Return the [X, Y] coordinate for the center point of the cell that contains the specified text.  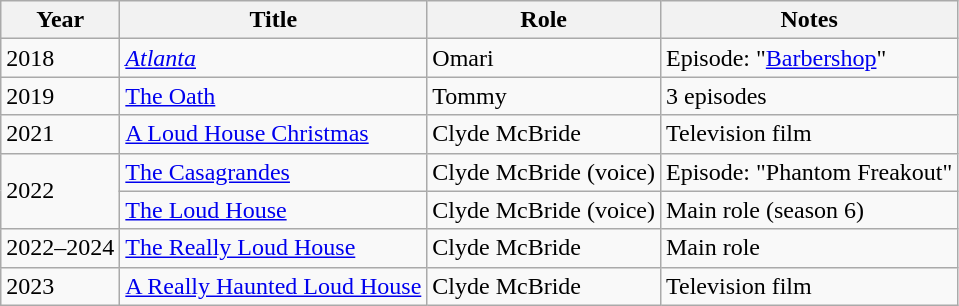
The Casagrandes [274, 172]
The Really Loud House [274, 248]
2022 [60, 191]
Year [60, 20]
Main role [808, 248]
Omari [544, 58]
Atlanta [274, 58]
Episode: "Barbershop" [808, 58]
2022–2024 [60, 248]
2019 [60, 96]
2023 [60, 286]
The Oath [274, 96]
3 episodes [808, 96]
2021 [60, 134]
Main role (season 6) [808, 210]
The Loud House [274, 210]
A Really Haunted Loud House [274, 286]
Tommy [544, 96]
Title [274, 20]
2018 [60, 58]
A Loud House Christmas [274, 134]
Notes [808, 20]
Episode: "Phantom Freakout" [808, 172]
Role [544, 20]
